Extract the [x, y] coordinate from the center of the cell holding the provided text.  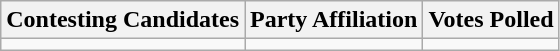
Party Affiliation [334, 20]
Votes Polled [491, 20]
Contesting Candidates [123, 20]
